Extract the (X, Y) coordinate from the center of the cell holding the provided text.  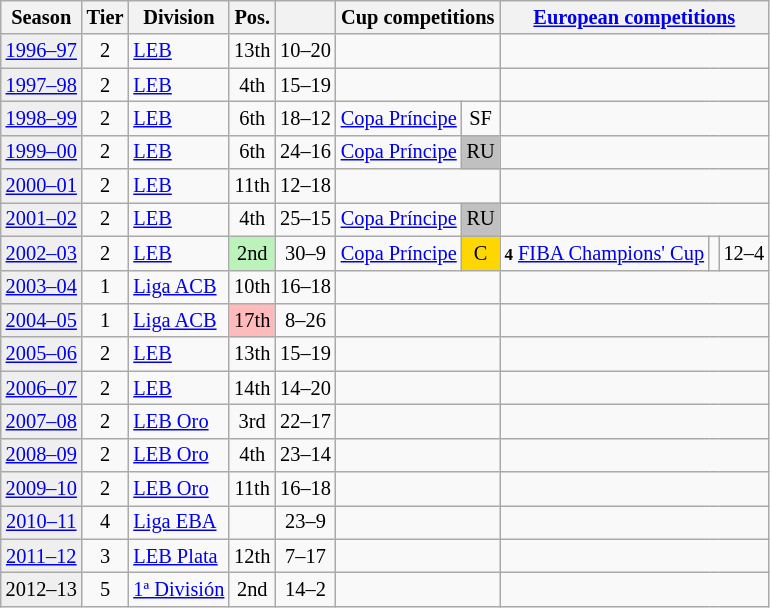
Pos. (252, 17)
17th (252, 320)
4 FIBA Champions' Cup (604, 253)
12th (252, 556)
2011–12 (42, 556)
2006–07 (42, 388)
Division (178, 17)
2007–08 (42, 421)
12–4 (744, 253)
SF (481, 118)
2005–06 (42, 354)
18–12 (306, 118)
22–17 (306, 421)
2009–10 (42, 489)
2002–03 (42, 253)
1997–98 (42, 85)
10–20 (306, 51)
2000–01 (42, 186)
2012–13 (42, 589)
Liga EBA (178, 522)
5 (106, 589)
4 (106, 522)
Season (42, 17)
LEB Plata (178, 556)
3 (106, 556)
1996–97 (42, 51)
10th (252, 287)
24–16 (306, 152)
30–9 (306, 253)
23–9 (306, 522)
25–15 (306, 219)
7–17 (306, 556)
8–26 (306, 320)
2003–04 (42, 287)
12–18 (306, 186)
1ª División (178, 589)
C (481, 253)
European competitions (634, 17)
2001–02 (42, 219)
2004–05 (42, 320)
14–20 (306, 388)
Cup competitions (418, 17)
1999–00 (42, 152)
3rd (252, 421)
2010–11 (42, 522)
14–2 (306, 589)
2008–09 (42, 455)
23–14 (306, 455)
1998–99 (42, 118)
14th (252, 388)
Tier (106, 17)
